From the cell containing the given text, extract its center point as [x, y] coordinate. 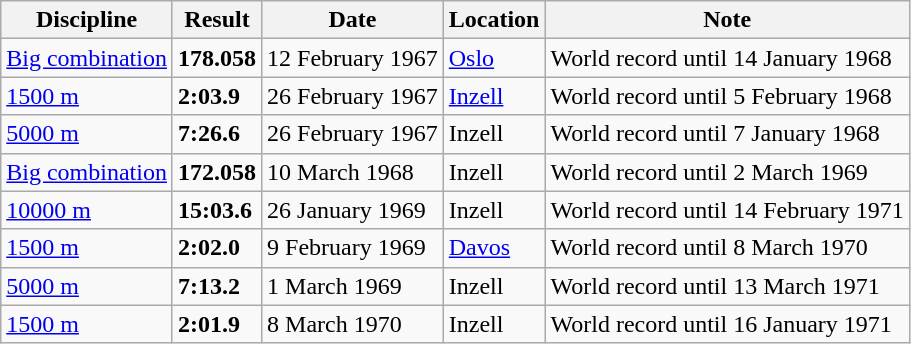
10 March 1968 [353, 172]
Result [216, 20]
World record until 14 January 1968 [727, 58]
2:03.9 [216, 96]
Note [727, 20]
26 January 1969 [353, 210]
World record until 13 March 1971 [727, 286]
World record until 14 February 1971 [727, 210]
Oslo [494, 58]
Date [353, 20]
1 March 1969 [353, 286]
172.058 [216, 172]
7:26.6 [216, 134]
World record until 7 January 1968 [727, 134]
Location [494, 20]
Discipline [87, 20]
World record until 5 February 1968 [727, 96]
7:13.2 [216, 286]
10000 m [87, 210]
178.058 [216, 58]
12 February 1967 [353, 58]
Davos [494, 248]
9 February 1969 [353, 248]
2:01.9 [216, 324]
World record until 16 January 1971 [727, 324]
8 March 1970 [353, 324]
2:02.0 [216, 248]
15:03.6 [216, 210]
World record until 2 March 1969 [727, 172]
World record until 8 March 1970 [727, 248]
